For the text-containing cell, return its midpoint in (x, y) coordinate format. 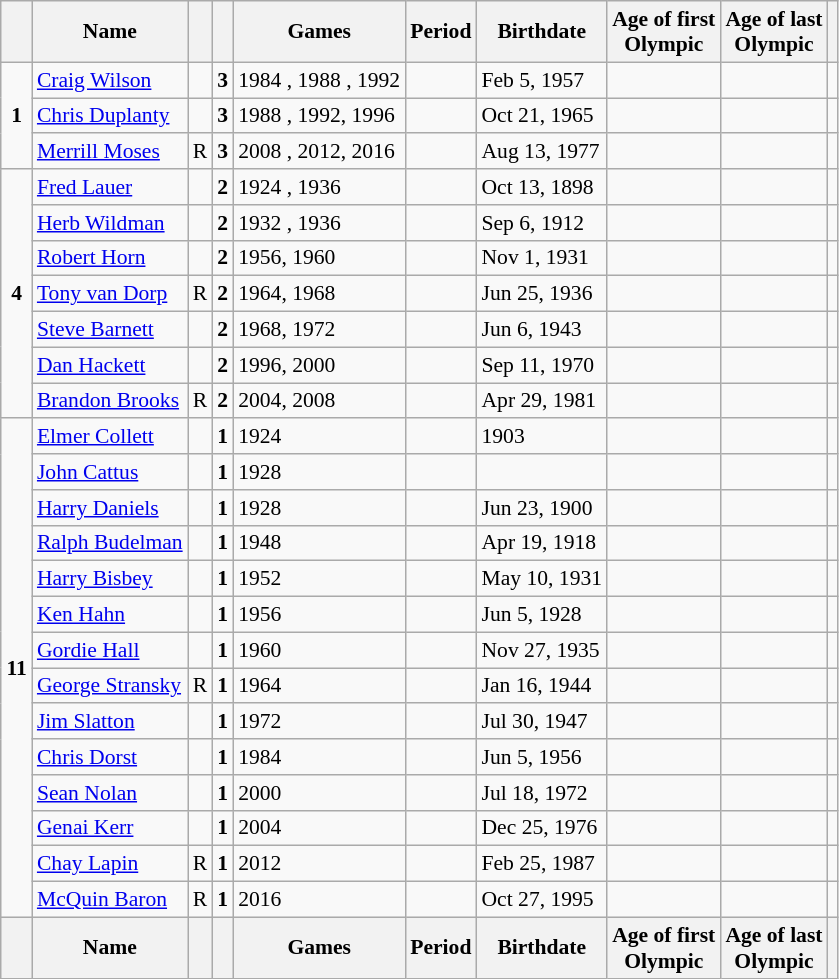
1956 (319, 615)
Oct 21, 1965 (542, 116)
1996, 2000 (319, 365)
Robert Horn (110, 258)
1984 (319, 757)
Steve Barnett (110, 330)
Jun 6, 1943 (542, 330)
1924 (319, 437)
John Cattus (110, 472)
2012 (319, 864)
2016 (319, 900)
Aug 13, 1977 (542, 152)
1924 , 1936 (319, 187)
Jul 30, 1947 (542, 722)
Jan 16, 1944 (542, 686)
11 (16, 668)
1964, 1968 (319, 294)
May 10, 1931 (542, 579)
Sep 6, 1912 (542, 223)
Nov 27, 1935 (542, 650)
Jun 25, 1936 (542, 294)
1956, 1960 (319, 258)
Jim Slatton (110, 722)
Apr 29, 1981 (542, 401)
1948 (319, 543)
1960 (319, 650)
Sep 11, 1970 (542, 365)
Oct 13, 1898 (542, 187)
1903 (542, 437)
Jun 5, 1956 (542, 757)
2004, 2008 (319, 401)
Tony van Dorp (110, 294)
Jun 23, 1900 (542, 508)
George Stransky (110, 686)
Dan Hackett (110, 365)
1988 , 1992, 1996 (319, 116)
Brandon Brooks (110, 401)
Ralph Budelman (110, 543)
Jun 5, 1928 (542, 615)
Feb 25, 1987 (542, 864)
McQuin Baron (110, 900)
1964 (319, 686)
Craig Wilson (110, 80)
Sean Nolan (110, 793)
Ken Hahn (110, 615)
Chris Duplanty (110, 116)
1952 (319, 579)
Oct 27, 1995 (542, 900)
Feb 5, 1957 (542, 80)
Elmer Collett (110, 437)
Jul 18, 1972 (542, 793)
2000 (319, 793)
2008 , 2012, 2016 (319, 152)
Harry Bisbey (110, 579)
Nov 1, 1931 (542, 258)
1932 , 1936 (319, 223)
Fred Lauer (110, 187)
1984 , 1988 , 1992 (319, 80)
Harry Daniels (110, 508)
Genai Kerr (110, 828)
Apr 19, 1918 (542, 543)
1972 (319, 722)
Dec 25, 1976 (542, 828)
Merrill Moses (110, 152)
Chris Dorst (110, 757)
Herb Wildman (110, 223)
4 (16, 294)
2004 (319, 828)
1968, 1972 (319, 330)
Chay Lapin (110, 864)
Gordie Hall (110, 650)
